Locate the cell with the specified text and output its (X, Y) center coordinate. 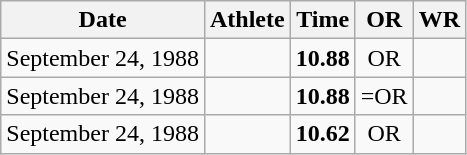
=OR (384, 96)
Date (103, 20)
10.62 (322, 134)
Athlete (247, 20)
Time (322, 20)
WR (439, 20)
